For the text-containing cell, return its midpoint in (x, y) coordinate format. 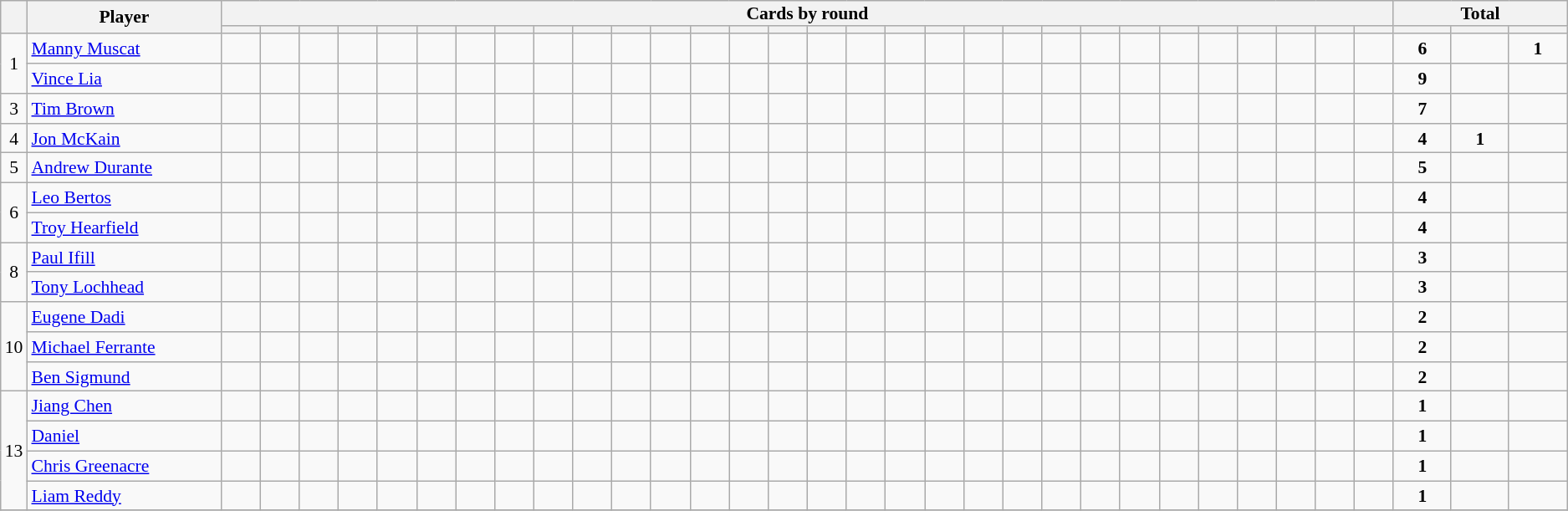
Jon McKain (124, 139)
Tony Lochhead (124, 288)
9 (1422, 79)
Michael Ferrante (124, 347)
Cards by round (807, 13)
13 (14, 451)
Daniel (124, 437)
7 (1422, 109)
Troy Hearfield (124, 228)
Andrew Durante (124, 168)
Vince Lia (124, 79)
Liam Reddy (124, 496)
Manny Muscat (124, 49)
Tim Brown (124, 109)
10 (14, 346)
Chris Greenacre (124, 467)
Player (124, 18)
Ben Sigmund (124, 377)
Jiang Chen (124, 406)
Total (1480, 13)
Paul Ifill (124, 258)
Leo Bertos (124, 198)
8 (14, 273)
Eugene Dadi (124, 317)
